Locate the cell with the specified text and output its (x, y) center coordinate. 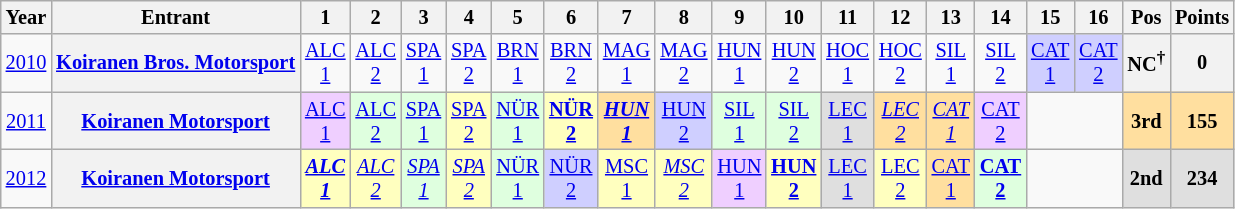
1 (325, 17)
MAG2 (684, 63)
HOC1 (848, 63)
9 (739, 17)
0 (1202, 63)
6 (571, 17)
10 (794, 17)
BRN1 (518, 63)
13 (951, 17)
Koiranen Bros. Motorsport (176, 63)
MSC1 (626, 178)
234 (1202, 178)
Year (26, 17)
NC† (1146, 63)
14 (1000, 17)
16 (1098, 17)
5 (518, 17)
MAG1 (626, 63)
Entrant (176, 17)
2011 (26, 121)
Pos (1146, 17)
15 (1050, 17)
4 (468, 17)
3 (424, 17)
12 (900, 17)
2nd (1146, 178)
155 (1202, 121)
2 (375, 17)
8 (684, 17)
HOC2 (900, 63)
BRN2 (571, 63)
3rd (1146, 121)
11 (848, 17)
7 (626, 17)
2010 (26, 63)
MSC2 (684, 178)
2012 (26, 178)
Points (1202, 17)
